Scan for the cell matching the given text and deliver its (x, y) coordinate at center. 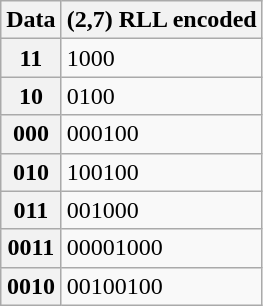
00001000 (162, 248)
100100 (162, 172)
011 (31, 210)
0011 (31, 248)
Data (31, 20)
1000 (162, 58)
001000 (162, 210)
10 (31, 96)
0010 (31, 286)
010 (31, 172)
0100 (162, 96)
000 (31, 134)
(2,7) RLL encoded (162, 20)
000100 (162, 134)
11 (31, 58)
00100100 (162, 286)
